Search for the cell housing the specified text and yield its [x, y] center coordinate. 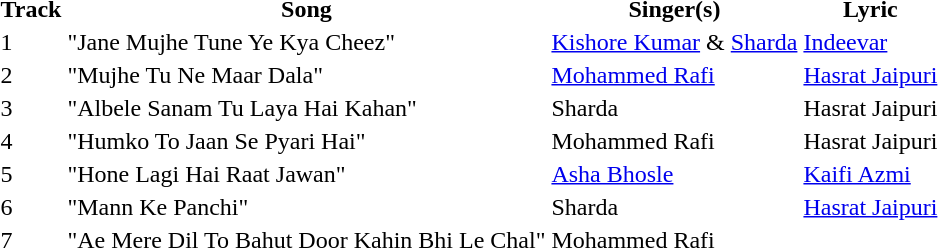
"Albele Sanam Tu Laya Hai Kahan" [306, 108]
"Mann Ke Panchi" [306, 207]
"Jane Mujhe Tune Ye Kya Cheez" [306, 42]
Asha Bhosle [674, 174]
"Humko To Jaan Se Pyari Hai" [306, 141]
"Mujhe Tu Ne Maar Dala" [306, 75]
"Hone Lagi Hai Raat Jawan" [306, 174]
Kishore Kumar & Sharda [674, 42]
